Extract the [X, Y] coordinate from the center of the cell holding the provided text.  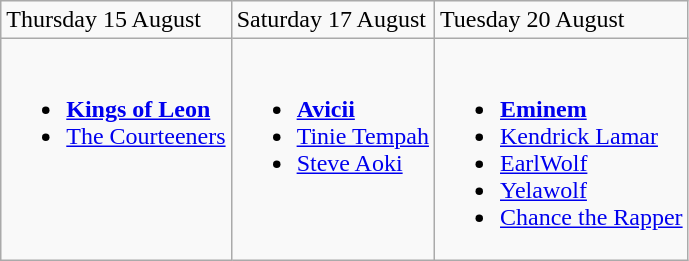
Tuesday 20 August [561, 20]
AviciiTinie TempahSteve Aoki [332, 150]
Saturday 17 August [332, 20]
EminemKendrick LamarEarlWolfYelawolfChance the Rapper [561, 150]
Kings of LeonThe Courteeners [116, 150]
Thursday 15 August [116, 20]
